Scan for the cell matching the given text and deliver its (X, Y) coordinate at center. 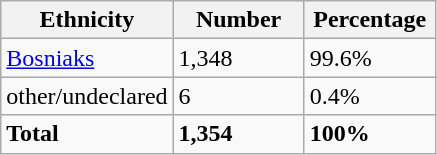
Total (87, 134)
1,348 (238, 58)
0.4% (370, 96)
1,354 (238, 134)
other/undeclared (87, 96)
Bosniaks (87, 58)
Percentage (370, 20)
Ethnicity (87, 20)
6 (238, 96)
100% (370, 134)
99.6% (370, 58)
Number (238, 20)
